Search for the cell housing the specified text and yield its (x, y) center coordinate. 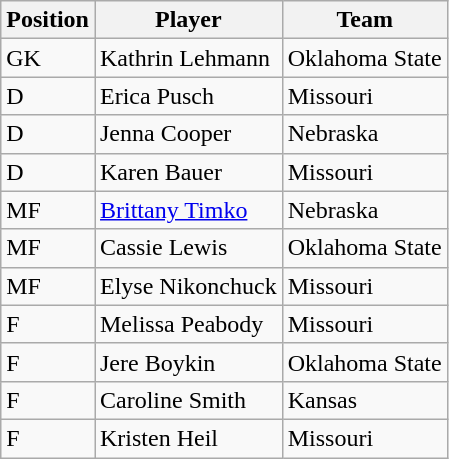
GK (48, 58)
Karen Bauer (188, 172)
Team (364, 20)
Player (188, 20)
Cassie Lewis (188, 248)
Kathrin Lehmann (188, 58)
Jere Boykin (188, 362)
Kristen Heil (188, 438)
Caroline Smith (188, 400)
Melissa Peabody (188, 324)
Kansas (364, 400)
Elyse Nikonchuck (188, 286)
Jenna Cooper (188, 134)
Erica Pusch (188, 96)
Brittany Timko (188, 210)
Position (48, 20)
